Locate the cell with the specified text and output its (x, y) center coordinate. 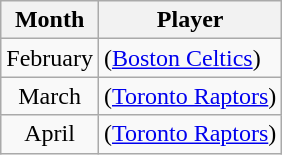
April (50, 134)
Month (50, 20)
Player (190, 20)
(Boston Celtics) (190, 58)
February (50, 58)
March (50, 96)
